Capture the cell that displays the provided text and extract its [X, Y] central coordinate. 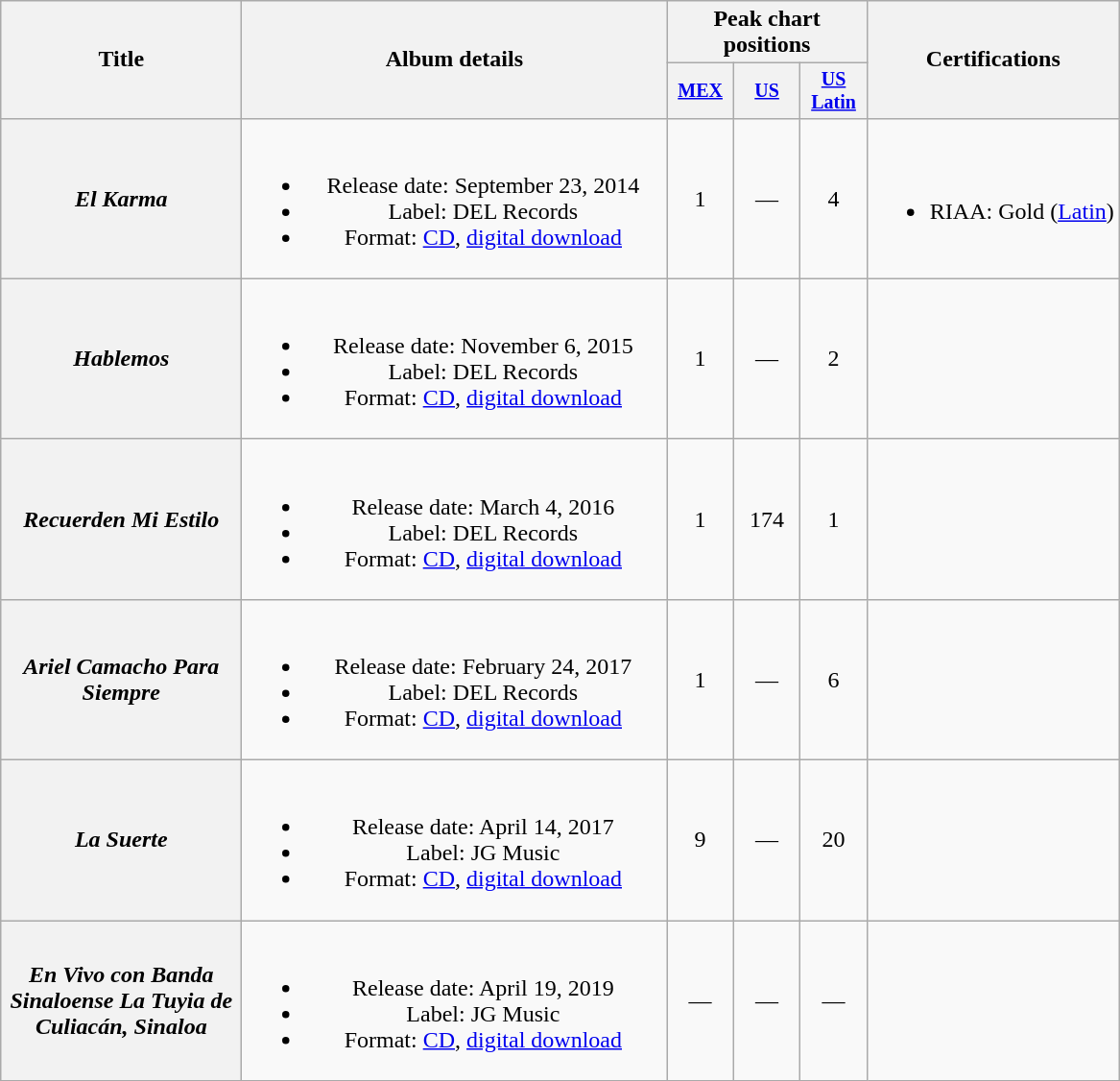
4 [833, 198]
Release date: September 23, 2014Label: DEL RecordsFormat: CD, digital download [455, 198]
2 [833, 359]
20 [833, 841]
174 [766, 518]
9 [701, 841]
Release date: April 14, 2017Label: JG MusicFormat: CD, digital download [455, 841]
Release date: April 19, 2019Label: JG MusicFormat: CD, digital download [455, 1000]
Ariel Camacho Para Siempre [121, 680]
MEX [701, 90]
El Karma [121, 198]
Hablemos [121, 359]
Peak chart positions [767, 33]
La Suerte [121, 841]
Release date: March 4, 2016Label: DEL RecordsFormat: CD, digital download [455, 518]
Album details [455, 60]
En Vivo con Banda Sinaloense La Tuyia de Culiacán, Sinaloa [121, 1000]
Title [121, 60]
RIAA: Gold (Latin) [992, 198]
USLatin [833, 90]
6 [833, 680]
US [766, 90]
Release date: February 24, 2017Label: DEL RecordsFormat: CD, digital download [455, 680]
Recuerden Mi Estilo [121, 518]
Certifications [992, 60]
Release date: November 6, 2015Label: DEL RecordsFormat: CD, digital download [455, 359]
